Identify which cell holds the provided text, then report its (x, y) central coordinate. 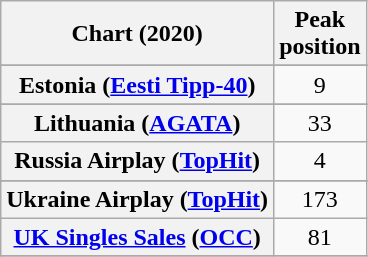
173 (320, 199)
Ukraine Airplay (TopHit) (138, 199)
Estonia (Eesti Tipp-40) (138, 85)
33 (320, 123)
Chart (2020) (138, 34)
Russia Airplay (TopHit) (138, 161)
Peakposition (320, 34)
81 (320, 237)
4 (320, 161)
Lithuania (AGATA) (138, 123)
9 (320, 85)
UK Singles Sales (OCC) (138, 237)
